Provide the [X, Y] coordinate of the cell's center where the given text is located.  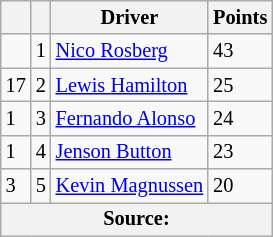
Kevin Magnussen [130, 186]
2 [41, 85]
4 [41, 152]
5 [41, 186]
43 [240, 51]
Fernando Alonso [130, 118]
20 [240, 186]
Nico Rosberg [130, 51]
23 [240, 152]
Jenson Button [130, 152]
Source: [136, 219]
25 [240, 85]
Lewis Hamilton [130, 85]
17 [16, 85]
Driver [130, 17]
24 [240, 118]
Points [240, 17]
